Return [x, y] of the center of cell containing provided text 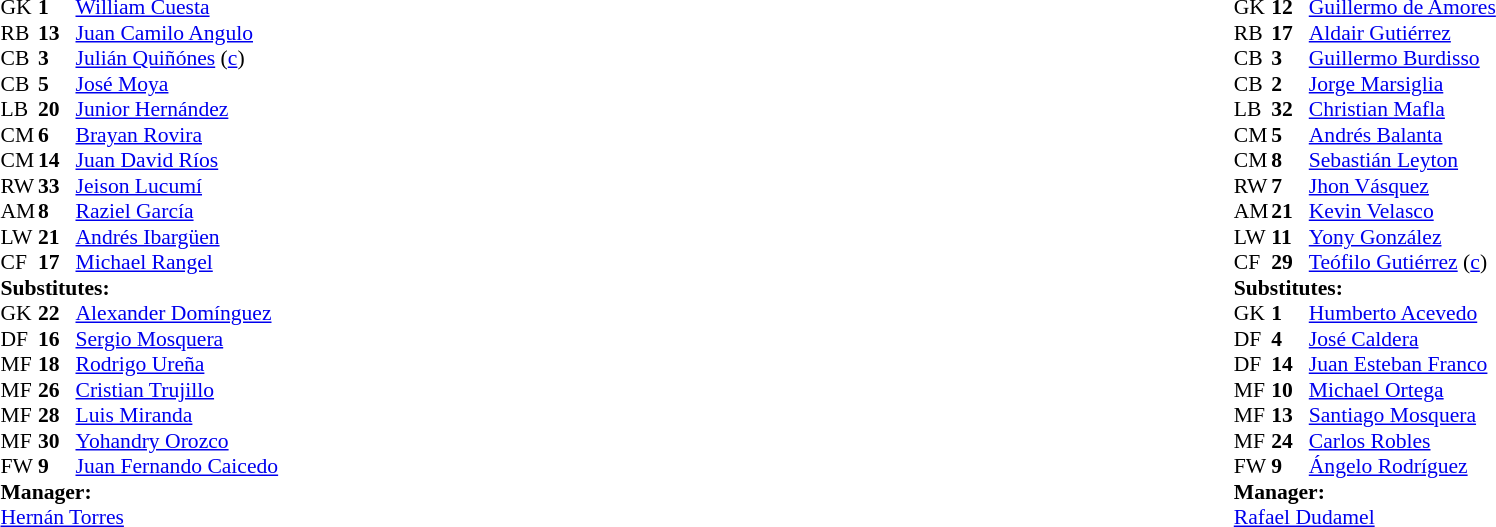
Rodrigo Ureña [178, 365]
Juan Esteban Franco [1402, 365]
Juan David Ríos [178, 161]
Sebastián Leyton [1402, 161]
Andrés Balanta [1402, 135]
10 [1290, 390]
4 [1290, 339]
Teófilo Gutiérrez (c) [1402, 263]
7 [1290, 186]
20 [57, 109]
30 [57, 441]
Jhon Vásquez [1402, 186]
Junior Hernández [178, 109]
Guillermo Burdisso [1402, 59]
2 [1290, 84]
José Moya [178, 84]
16 [57, 339]
29 [1290, 263]
11 [1290, 237]
Raziel García [178, 211]
1 [1290, 313]
Christian Mafla [1402, 109]
Jorge Marsiglia [1402, 84]
Kevin Velasco [1402, 211]
Luis Miranda [178, 415]
Julián Quiñónes (c) [178, 59]
Aldair Gutiérrez [1402, 33]
28 [57, 415]
32 [1290, 109]
Alexander Domínguez [178, 313]
Michael Ortega [1402, 390]
18 [57, 365]
Yohandry Orozco [178, 441]
24 [1290, 441]
Carlos Robles [1402, 441]
Sergio Mosquera [178, 339]
Santiago Mosquera [1402, 415]
José Caldera [1402, 339]
22 [57, 313]
Ángelo Rodríguez [1402, 467]
Yony González [1402, 237]
6 [57, 135]
Humberto Acevedo [1402, 313]
Juan Camilo Angulo [178, 33]
Cristian Trujillo [178, 390]
Andrés Ibargüen [178, 237]
Jeison Lucumí [178, 186]
26 [57, 390]
Juan Fernando Caicedo [178, 467]
Brayan Rovira [178, 135]
Michael Rangel [178, 263]
33 [57, 186]
